Determine the (x, y) coordinate at the center of the cell enclosing the given text.  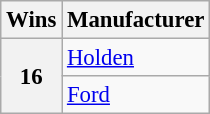
Wins (32, 20)
Ford (136, 95)
Manufacturer (136, 20)
16 (32, 76)
Holden (136, 58)
